Pinpoint the cell where the given text exists, returning its (x, y) midpoint coordinate. 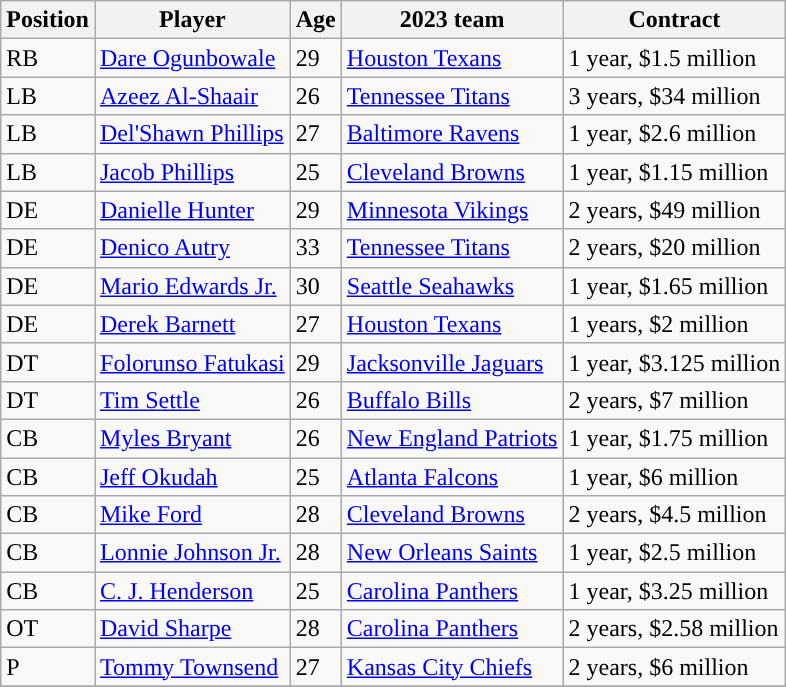
Mike Ford (192, 515)
Position (48, 20)
Jeff Okudah (192, 477)
33 (316, 248)
Seattle Seahawks (452, 286)
1 year, $1.5 million (674, 58)
Tommy Townsend (192, 667)
1 year, $1.75 million (674, 438)
Denico Autry (192, 248)
1 year, $2.5 million (674, 553)
30 (316, 286)
Danielle Hunter (192, 210)
New Orleans Saints (452, 553)
Derek Barnett (192, 324)
Buffalo Bills (452, 400)
2 years, $49 million (674, 210)
Lonnie Johnson Jr. (192, 553)
New England Patriots (452, 438)
1 year, $3.125 million (674, 362)
Kansas City Chiefs (452, 667)
Tim Settle (192, 400)
1 years, $2 million (674, 324)
Dare Ogunbowale (192, 58)
2 years, $2.58 million (674, 629)
Myles Bryant (192, 438)
Jacksonville Jaguars (452, 362)
2 years, $6 million (674, 667)
2023 team (452, 20)
David Sharpe (192, 629)
1 year, $2.6 million (674, 134)
P (48, 667)
Del'Shawn Phillips (192, 134)
Azeez Al-Shaair (192, 96)
2 years, $20 million (674, 248)
2 years, $4.5 million (674, 515)
Contract (674, 20)
1 year, $6 million (674, 477)
Player (192, 20)
Age (316, 20)
RB (48, 58)
1 year, $1.15 million (674, 172)
C. J. Henderson (192, 591)
3 years, $34 million (674, 96)
Minnesota Vikings (452, 210)
Jacob Phillips (192, 172)
OT (48, 629)
Baltimore Ravens (452, 134)
1 year, $1.65 million (674, 286)
1 year, $3.25 million (674, 591)
2 years, $7 million (674, 400)
Mario Edwards Jr. (192, 286)
Atlanta Falcons (452, 477)
Folorunso Fatukasi (192, 362)
